For the text-containing cell, return its midpoint in (x, y) coordinate format. 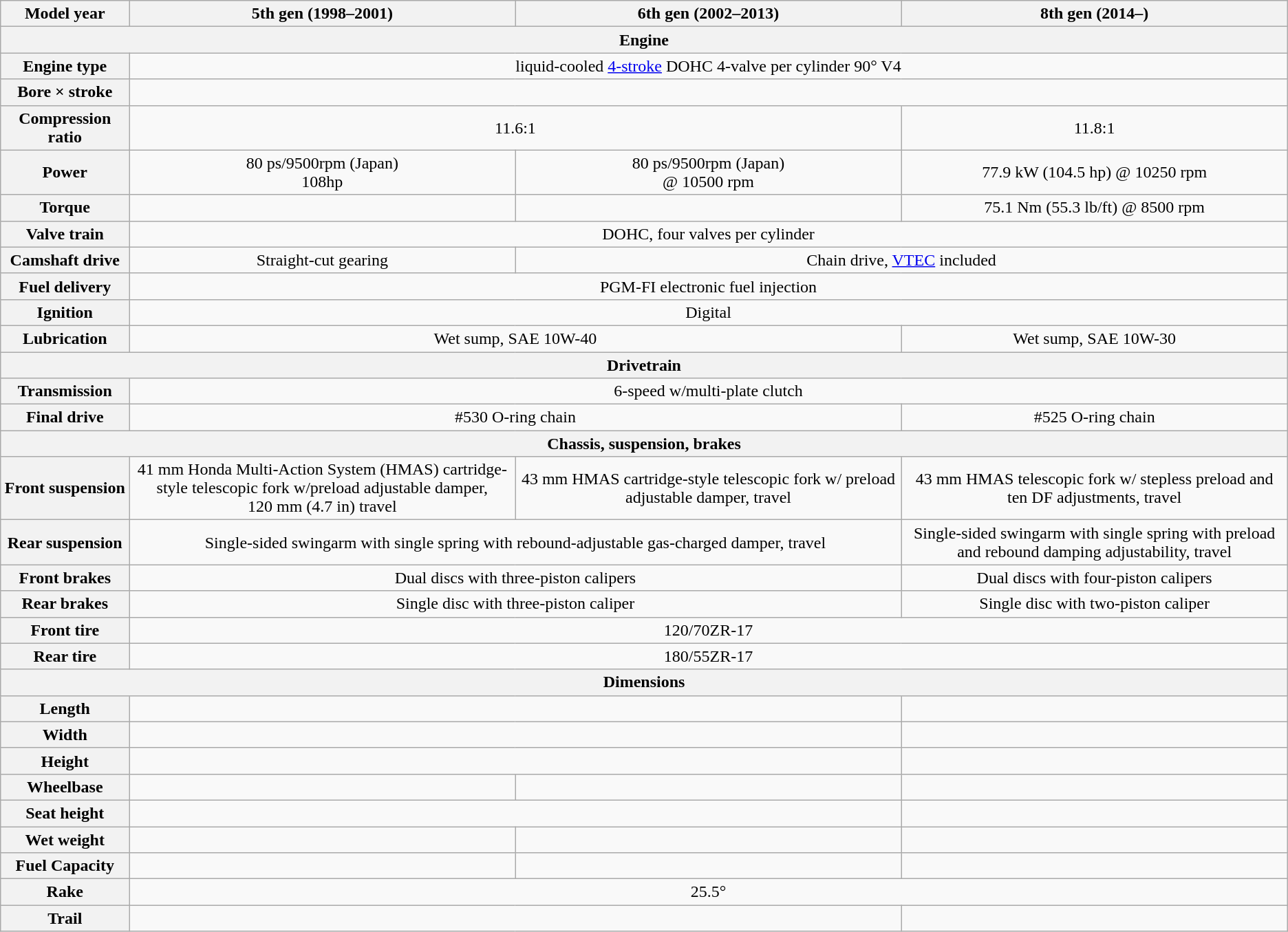
Fuel delivery (65, 286)
Ignition (65, 312)
Width (65, 735)
DOHC, four valves per cylinder (709, 234)
120/70ZR-17 (709, 630)
#530 O-ring chain (515, 418)
Valve train (65, 234)
Single-sided swingarm with single spring with rebound-adjustable gas-charged damper, travel (515, 542)
Final drive (65, 418)
Height (65, 761)
Dual discs with four-piston calipers (1094, 578)
Wet sump, SAE 10W-40 (515, 338)
8th gen (2014–) (1094, 14)
Front suspension (65, 488)
Transmission (65, 391)
Straight-cut gearing (322, 260)
Drivetrain (644, 365)
Wet weight (65, 840)
75.1 Nm (55.3 lb/ft) @ 8500 rpm (1094, 208)
Torque (65, 208)
6-speed w/multi-plate clutch (709, 391)
Front brakes (65, 578)
Compression ratio (65, 128)
Trail (65, 918)
Chain drive, VTEC included (901, 260)
6th gen (2002–2013) (709, 14)
liquid-cooled 4-stroke DOHC 4-valve per cylinder 90° V4 (709, 66)
180/55ZR-17 (709, 656)
Model year (65, 14)
Camshaft drive (65, 260)
Single disc with three-piston caliper (515, 604)
25.5° (709, 892)
Rear brakes (65, 604)
Fuel Capacity (65, 866)
77.9 kW (104.5 hp) @ 10250 rpm (1094, 172)
#525 O-ring chain (1094, 418)
Bore × stroke (65, 92)
80 ps/9500rpm (Japan) @ 10500 rpm (709, 172)
Wet sump, SAE 10W-30 (1094, 338)
41 mm Honda Multi-Action System (HMAS) cartridge-style telescopic fork w/preload adjustable damper, 120 mm (4.7 in) travel (322, 488)
43 mm HMAS telescopic fork w/ stepless preload and ten DF adjustments, travel (1094, 488)
Power (65, 172)
Single disc with two-piston caliper (1094, 604)
Seat height (65, 813)
Rear tire (65, 656)
Length (65, 708)
Chassis, suspension, brakes (644, 444)
PGM-FI electronic fuel injection (709, 286)
Lubrication (65, 338)
Dimensions (644, 682)
Engine type (65, 66)
Rake (65, 892)
Wheelbase (65, 787)
Rear suspension (65, 542)
Dual discs with three-piston calipers (515, 578)
11.6:1 (515, 128)
Single-sided swingarm with single spring with preload and rebound damping adjustability, travel (1094, 542)
80 ps/9500rpm (Japan)108hp (322, 172)
Front tire (65, 630)
43 mm HMAS cartridge-style telescopic fork w/ preload adjustable damper, travel (709, 488)
Engine (644, 40)
5th gen (1998–2001) (322, 14)
11.8:1 (1094, 128)
Digital (709, 312)
